Identify which cell holds the provided text, then report its (x, y) central coordinate. 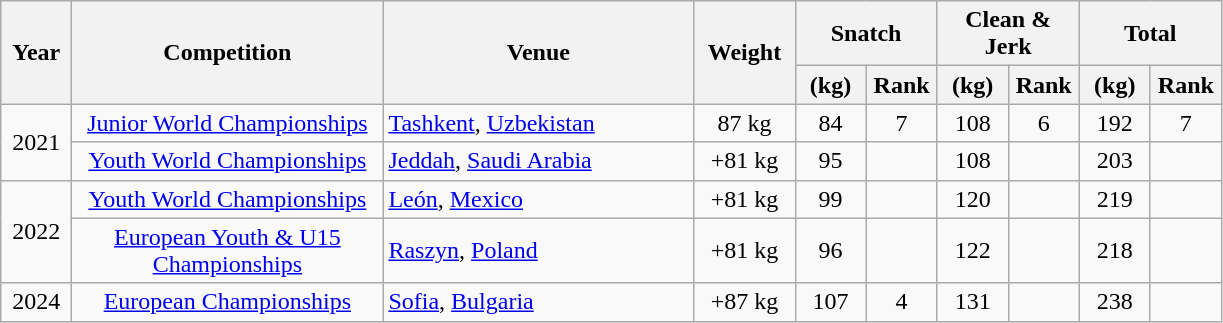
Tashkent, Uzbekistan (538, 123)
6 (1044, 123)
131 (972, 302)
European Championships (228, 302)
192 (1114, 123)
99 (830, 199)
203 (1114, 161)
Jeddah, Saudi Arabia (538, 161)
European Youth & U15 Championships (228, 250)
96 (830, 250)
Venue (538, 52)
218 (1114, 250)
219 (1114, 199)
Sofia, Bulgaria (538, 302)
2021 (36, 142)
León, Mexico (538, 199)
Year (36, 52)
Snatch (866, 34)
2024 (36, 302)
87 kg (744, 123)
Clean & Jerk (1008, 34)
84 (830, 123)
2022 (36, 232)
4 (902, 302)
95 (830, 161)
238 (1114, 302)
122 (972, 250)
Raszyn, Poland (538, 250)
Total (1150, 34)
120 (972, 199)
Junior World Championships (228, 123)
107 (830, 302)
Competition (228, 52)
Weight (744, 52)
+87 kg (744, 302)
